Scan for the cell matching the given text and deliver its [X, Y] coordinate at center. 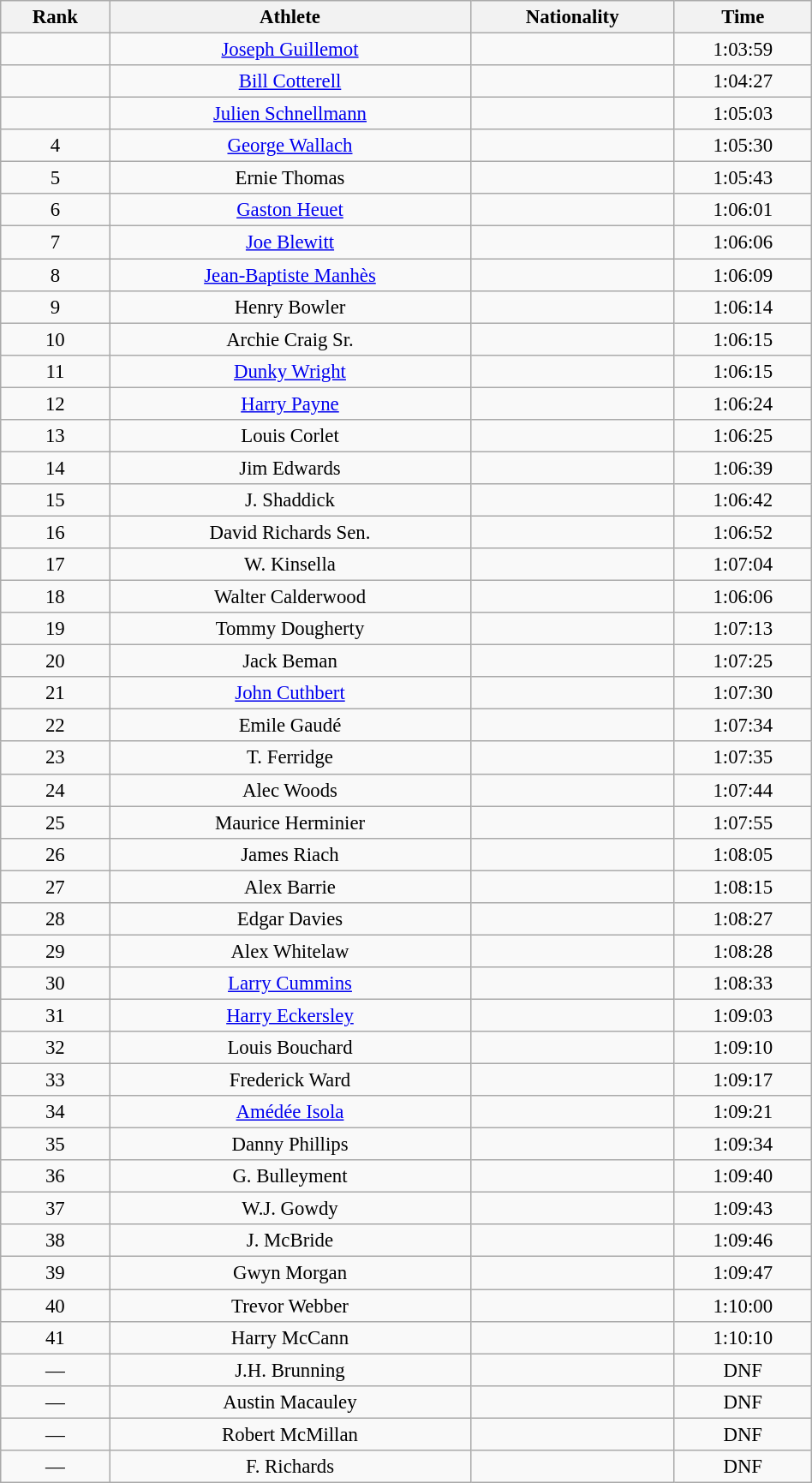
Alex Whitelaw [290, 951]
Alex Barrie [290, 887]
J.H. Brunning [290, 1370]
John Cuthbert [290, 693]
1:07:25 [743, 661]
Louis Corlet [290, 436]
Gwyn Morgan [290, 1273]
1:10:00 [743, 1306]
Danny Phillips [290, 1145]
Robert McMillan [290, 1434]
Julien Schnellmann [290, 114]
7 [55, 242]
Trevor Webber [290, 1306]
1:07:13 [743, 629]
1:09:40 [743, 1176]
1:07:34 [743, 726]
1:08:05 [743, 854]
1:10:10 [743, 1337]
1:06:24 [743, 404]
15 [55, 500]
1:09:21 [743, 1112]
1:07:04 [743, 565]
David Richards Sen. [290, 532]
12 [55, 404]
1:06:42 [743, 500]
27 [55, 887]
W.J. Gowdy [290, 1209]
G. Bulleyment [290, 1176]
Ernie Thomas [290, 178]
1:06:25 [743, 436]
Nationality [572, 17]
1:09:03 [743, 1015]
1:06:14 [743, 307]
1:07:55 [743, 822]
1:09:10 [743, 1048]
Gaston Heuet [290, 210]
Joe Blewitt [290, 242]
Harry Eckersley [290, 1015]
Edgar Davies [290, 919]
Emile Gaudé [290, 726]
Maurice Herminier [290, 822]
4 [55, 146]
James Riach [290, 854]
21 [55, 693]
Larry Cummins [290, 984]
1:06:39 [743, 468]
1:07:44 [743, 790]
1:06:01 [743, 210]
18 [55, 597]
Jack Beman [290, 661]
14 [55, 468]
39 [55, 1273]
36 [55, 1176]
1:08:28 [743, 951]
17 [55, 565]
Frederick Ward [290, 1080]
37 [55, 1209]
Jean-Baptiste Manhès [290, 275]
Louis Bouchard [290, 1048]
5 [55, 178]
30 [55, 984]
23 [55, 758]
6 [55, 210]
1:09:47 [743, 1273]
1:05:03 [743, 114]
Bill Cotterell [290, 81]
20 [55, 661]
1:09:34 [743, 1145]
W. Kinsella [290, 565]
1:07:35 [743, 758]
33 [55, 1080]
16 [55, 532]
24 [55, 790]
41 [55, 1337]
Jim Edwards [290, 468]
1:09:46 [743, 1241]
34 [55, 1112]
1:05:43 [743, 178]
Joseph Guillemot [290, 50]
11 [55, 371]
26 [55, 854]
1:06:52 [743, 532]
1:08:27 [743, 919]
1:09:17 [743, 1080]
13 [55, 436]
29 [55, 951]
40 [55, 1306]
Dunky Wright [290, 371]
F. Richards [290, 1467]
1:08:15 [743, 887]
Athlete [290, 17]
Tommy Dougherty [290, 629]
J. McBride [290, 1241]
1:08:33 [743, 984]
1:04:27 [743, 81]
28 [55, 919]
1:06:09 [743, 275]
George Wallach [290, 146]
Harry Payne [290, 404]
1:07:30 [743, 693]
1:03:59 [743, 50]
38 [55, 1241]
Rank [55, 17]
1:09:43 [743, 1209]
19 [55, 629]
Amédée Isola [290, 1112]
Walter Calderwood [290, 597]
Alec Woods [290, 790]
31 [55, 1015]
8 [55, 275]
32 [55, 1048]
Harry McCann [290, 1337]
35 [55, 1145]
22 [55, 726]
9 [55, 307]
Archie Craig Sr. [290, 339]
J. Shaddick [290, 500]
10 [55, 339]
Austin Macauley [290, 1402]
T. Ferridge [290, 758]
1:05:30 [743, 146]
Time [743, 17]
Henry Bowler [290, 307]
25 [55, 822]
